For the text-containing cell, return its midpoint in [X, Y] coordinate format. 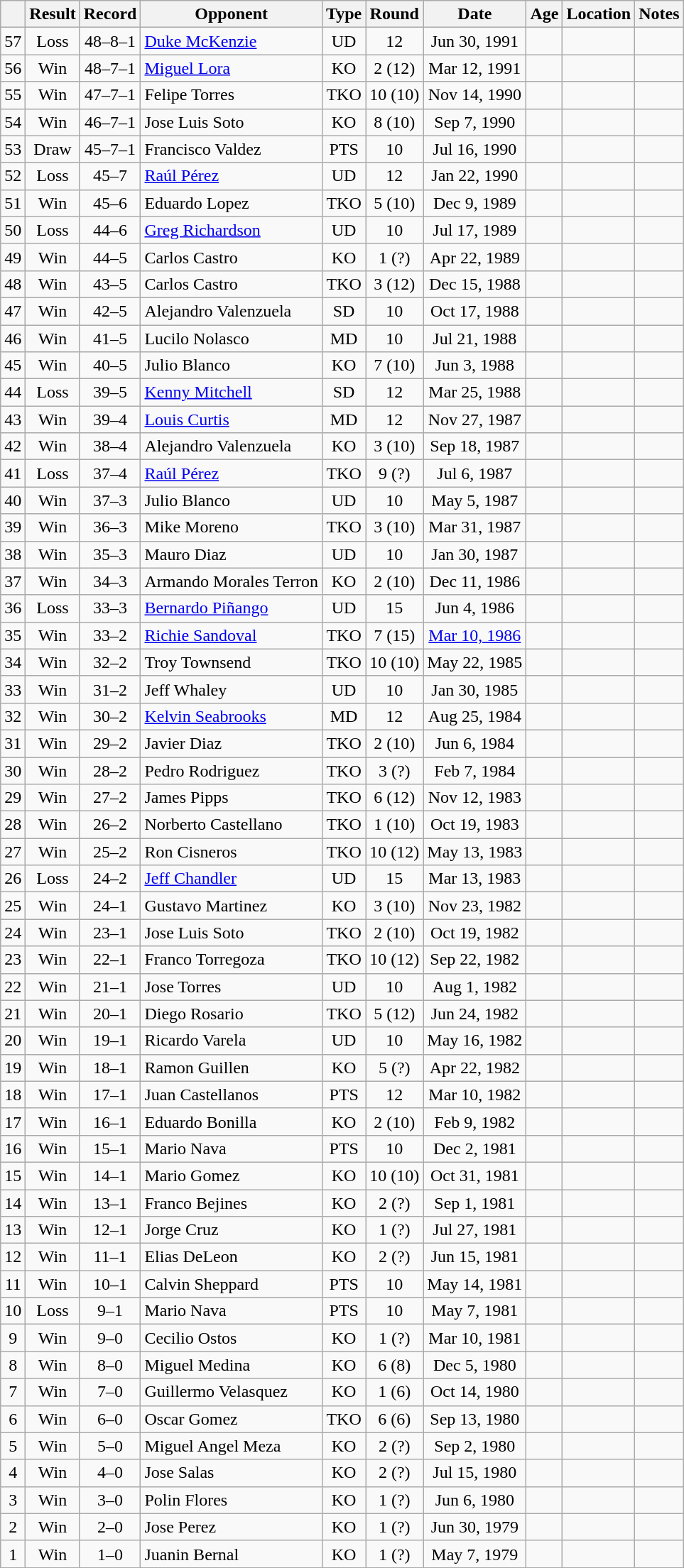
Jun 30, 1979 [474, 1527]
Mar 12, 1991 [474, 68]
6 (8) [395, 1365]
50 [13, 230]
Apr 22, 1982 [474, 1068]
Ron Cisneros [232, 852]
21 [13, 1014]
31 [13, 743]
20 [13, 1041]
27 [13, 852]
48–8–1 [110, 41]
May 7, 1979 [474, 1554]
Oscar Gomez [232, 1419]
May 14, 1981 [474, 1284]
16–1 [110, 1122]
Jun 15, 1981 [474, 1257]
Mar 13, 1983 [474, 879]
1 [13, 1554]
May 22, 1985 [474, 662]
Jose Salas [232, 1473]
7 [13, 1392]
Jul 21, 1988 [474, 339]
Apr 22, 1989 [474, 257]
38 [13, 554]
32 [13, 716]
11–1 [110, 1257]
Jul 17, 1989 [474, 230]
Nov 14, 1990 [474, 95]
26 [13, 879]
3–0 [110, 1500]
39–4 [110, 420]
6 (12) [395, 798]
Ricardo Varela [232, 1041]
Kelvin Seabrooks [232, 716]
Opponent [232, 14]
Bernardo Piñango [232, 608]
Louis Curtis [232, 420]
Nov 12, 1983 [474, 798]
Juan Castellanos [232, 1095]
Dec 15, 1988 [474, 284]
40 [13, 500]
21–1 [110, 987]
Oct 14, 1980 [474, 1392]
2 (12) [395, 68]
19 [13, 1068]
25–2 [110, 852]
Jose Perez [232, 1527]
19–1 [110, 1041]
Sep 13, 1980 [474, 1419]
20–1 [110, 1014]
14 [13, 1203]
Eduardo Lopez [232, 203]
Nov 23, 1982 [474, 906]
Felipe Torres [232, 95]
Mar 10, 1982 [474, 1095]
May 7, 1981 [474, 1311]
Troy Townsend [232, 662]
32–2 [110, 662]
29 [13, 798]
Sep 2, 1980 [474, 1446]
Norberto Castellano [232, 825]
Diego Rosario [232, 1014]
42–5 [110, 311]
Jan 30, 1987 [474, 554]
Cecilio Ostos [232, 1338]
Elias DeLeon [232, 1257]
48 [13, 284]
Franco Torregoza [232, 960]
47 [13, 311]
35–3 [110, 554]
Mario Gomez [232, 1175]
Miguel Medina [232, 1365]
2 [13, 1527]
Sep 1, 1981 [474, 1203]
43 [13, 420]
29–2 [110, 743]
56 [13, 68]
28–2 [110, 770]
7 (10) [395, 366]
45 [13, 366]
36 [13, 608]
Calvin Sheppard [232, 1284]
Location [599, 14]
Sep 7, 1990 [474, 122]
10–1 [110, 1284]
30–2 [110, 716]
54 [13, 122]
4 [13, 1473]
Miguel Lora [232, 68]
5–0 [110, 1446]
17 [13, 1122]
22–1 [110, 960]
Ramon Guillen [232, 1068]
18–1 [110, 1068]
Record [110, 14]
May 13, 1983 [474, 852]
Mar 10, 1981 [474, 1338]
5 (12) [395, 1014]
45–6 [110, 203]
12–1 [110, 1230]
Feb 7, 1984 [474, 770]
9–1 [110, 1311]
Jun 30, 1991 [474, 41]
18 [13, 1095]
6 [13, 1419]
8–0 [110, 1365]
May 16, 1982 [474, 1041]
33–2 [110, 635]
15–1 [110, 1148]
Jeff Whaley [232, 689]
Dec 5, 1980 [474, 1365]
31–2 [110, 689]
34 [13, 662]
Aug 25, 1984 [474, 716]
36–3 [110, 527]
1 (6) [395, 1392]
9 (?) [395, 473]
Jorge Cruz [232, 1230]
Mike Moreno [232, 527]
3 [13, 1500]
23–1 [110, 933]
34–3 [110, 581]
Round [395, 14]
Dec 2, 1981 [474, 1148]
5 [13, 1446]
23 [13, 960]
Dec 11, 1986 [474, 581]
Oct 17, 1988 [474, 311]
45–7 [110, 176]
Juanin Bernal [232, 1554]
14–1 [110, 1175]
51 [13, 203]
22 [13, 987]
46–7–1 [110, 122]
24–2 [110, 879]
5 (?) [395, 1068]
Jeff Chandler [232, 879]
41 [13, 473]
45–7–1 [110, 149]
1–0 [110, 1554]
Oct 19, 1982 [474, 933]
Aug 1, 1982 [474, 987]
38–4 [110, 446]
24–1 [110, 906]
13–1 [110, 1203]
57 [13, 41]
33–3 [110, 608]
Dec 9, 1989 [474, 203]
Feb 9, 1982 [474, 1122]
Notes [659, 14]
Jul 27, 1981 [474, 1230]
1 (10) [395, 825]
49 [13, 257]
Oct 31, 1981 [474, 1175]
Jun 6, 1984 [474, 743]
44–6 [110, 230]
Jun 3, 1988 [474, 366]
9–0 [110, 1338]
55 [13, 95]
Javier Diaz [232, 743]
Greg Richardson [232, 230]
Francisco Valdez [232, 149]
Date [474, 14]
Miguel Angel Meza [232, 1446]
May 5, 1987 [474, 500]
16 [13, 1148]
11 [13, 1284]
39–5 [110, 393]
7 (15) [395, 635]
5 (10) [395, 203]
Polin Flores [232, 1500]
Jun 24, 1982 [474, 1014]
6 (6) [395, 1419]
3 (?) [395, 770]
Guillermo Velasquez [232, 1392]
Eduardo Bonilla [232, 1122]
37 [13, 581]
Franco Bejines [232, 1203]
4–0 [110, 1473]
Mar 31, 1987 [474, 527]
Sep 18, 1987 [474, 446]
39 [13, 527]
Mauro Diaz [232, 554]
Jun 6, 1980 [474, 1500]
Jul 16, 1990 [474, 149]
28 [13, 825]
Kenny Mitchell [232, 393]
James Pipps [232, 798]
17–1 [110, 1095]
42 [13, 446]
Jan 30, 1985 [474, 689]
Mar 25, 1988 [474, 393]
Draw [53, 149]
30 [13, 770]
Type [344, 14]
6–0 [110, 1419]
Jun 4, 1986 [474, 608]
8 [13, 1365]
48–7–1 [110, 68]
Lucilo Nolasco [232, 339]
33 [13, 689]
Result [53, 14]
27–2 [110, 798]
Jul 6, 1987 [474, 473]
Jan 22, 1990 [474, 176]
7–0 [110, 1392]
26–2 [110, 825]
3 (12) [395, 284]
40–5 [110, 366]
2–0 [110, 1527]
37–4 [110, 473]
Jul 15, 1980 [474, 1473]
44 [13, 393]
Pedro Rodriguez [232, 770]
8 (10) [395, 122]
25 [13, 906]
44–5 [110, 257]
Richie Sandoval [232, 635]
Gustavo Martinez [232, 906]
53 [13, 149]
Jose Torres [232, 987]
46 [13, 339]
37–3 [110, 500]
24 [13, 933]
47–7–1 [110, 95]
35 [13, 635]
Armando Morales Terron [232, 581]
Duke McKenzie [232, 41]
Mar 10, 1986 [474, 635]
43–5 [110, 284]
52 [13, 176]
Sep 22, 1982 [474, 960]
9 [13, 1338]
Nov 27, 1987 [474, 420]
Oct 19, 1983 [474, 825]
Age [544, 14]
41–5 [110, 339]
13 [13, 1230]
